Capture the cell that displays the provided text and extract its [X, Y] central coordinate. 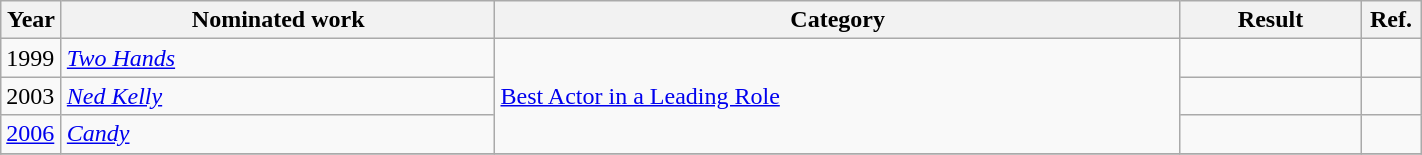
Ref. [1392, 20]
2003 [32, 96]
1999 [32, 58]
Result [1270, 20]
Candy [278, 134]
2006 [32, 134]
Category [838, 20]
Year [32, 20]
Nominated work [278, 20]
Best Actor in a Leading Role [838, 96]
Ned Kelly [278, 96]
Two Hands [278, 58]
